Scan for the cell matching the given text and deliver its (x, y) coordinate at center. 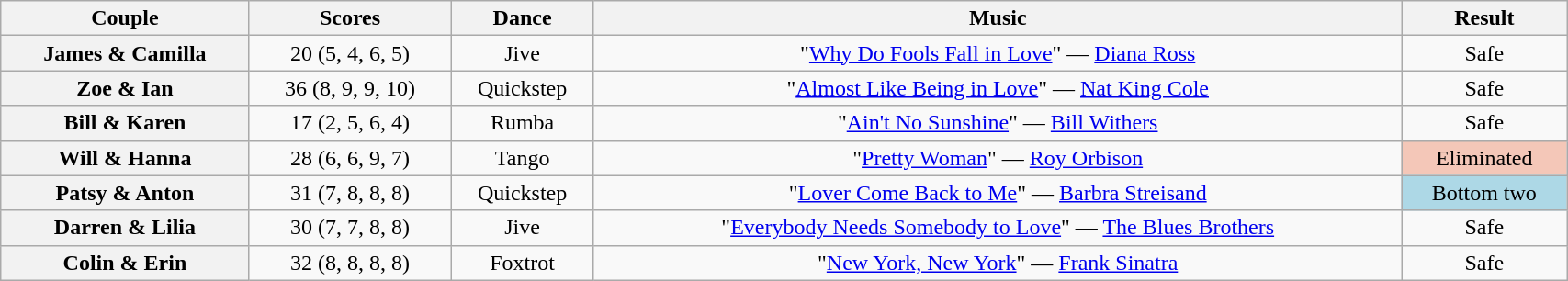
Couple (125, 18)
Zoe & Ian (125, 88)
"Pretty Woman" — Roy Orbison (998, 158)
"Why Do Fools Fall in Love" — Diana Ross (998, 53)
Darren & Lilia (125, 228)
"Everybody Needs Somebody to Love" — The Blues Brothers (998, 228)
Tango (523, 158)
Rumba (523, 123)
30 (7, 7, 8, 8) (350, 228)
"Ain't No Sunshine" — Bill Withers (998, 123)
17 (2, 5, 6, 4) (350, 123)
Bill & Karen (125, 123)
James & Camilla (125, 53)
Scores (350, 18)
Result (1484, 18)
36 (8, 9, 9, 10) (350, 88)
Eliminated (1484, 158)
Colin & Erin (125, 263)
28 (6, 6, 9, 7) (350, 158)
31 (7, 8, 8, 8) (350, 193)
20 (5, 4, 6, 5) (350, 53)
Music (998, 18)
Bottom two (1484, 193)
"Lover Come Back to Me" — Barbra Streisand (998, 193)
"Almost Like Being in Love" — Nat King Cole (998, 88)
Foxtrot (523, 263)
Dance (523, 18)
"New York, New York" — Frank Sinatra (998, 263)
32 (8, 8, 8, 8) (350, 263)
Will & Hanna (125, 158)
Patsy & Anton (125, 193)
